Find where the given text appears and provide that cell's center as [X, Y] coordinate. 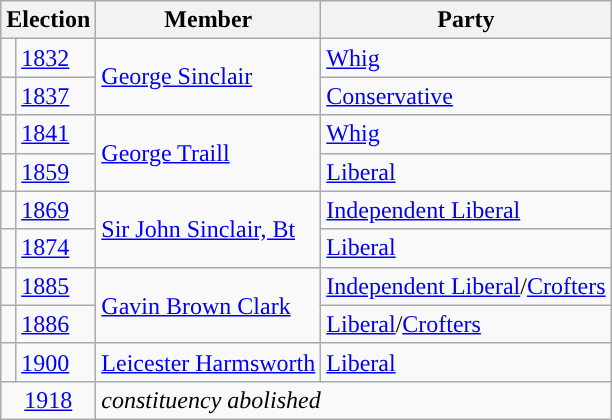
Conservative [466, 96]
1900 [56, 362]
Gavin Brown Clark [208, 305]
1832 [56, 58]
1859 [56, 172]
George Sinclair [208, 77]
1886 [56, 324]
Member [208, 20]
1869 [56, 210]
Independent Liberal [466, 210]
Liberal/Crofters [466, 324]
1837 [56, 96]
George Traill [208, 153]
Leicester Harmsworth [208, 362]
Sir John Sinclair, Bt [208, 229]
Election [48, 20]
1885 [56, 286]
1841 [56, 134]
1918 [48, 400]
Independent Liberal/Crofters [466, 286]
constituency abolished [354, 400]
Party [466, 20]
1874 [56, 248]
